Provide the (X, Y) coordinate of the cell's center where the given text is located.  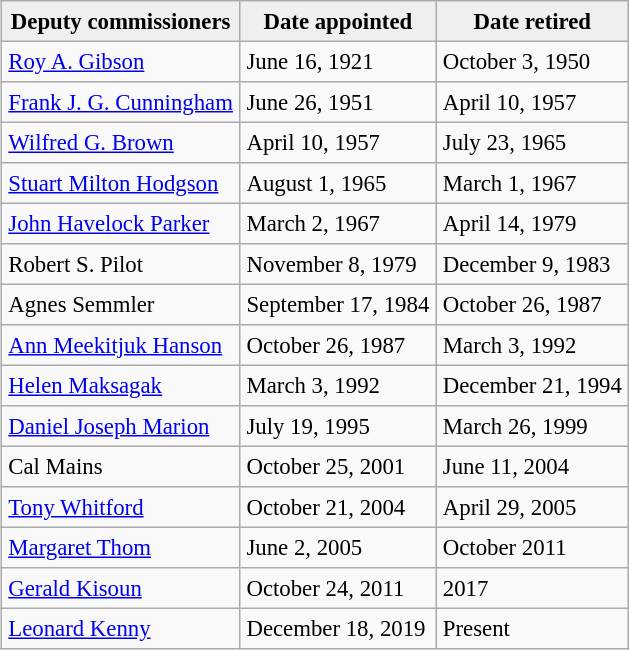
Present (532, 628)
Date appointed (338, 21)
March 2, 1967 (338, 223)
2017 (532, 588)
Leonard Kenny (121, 628)
June 26, 1951 (338, 102)
Roy A. Gibson (121, 61)
April 29, 2005 (532, 507)
Cal Mains (121, 466)
March 1, 1967 (532, 183)
June 16, 1921 (338, 61)
Date retired (532, 21)
Stuart Milton Hodgson (121, 183)
Margaret Thom (121, 547)
November 8, 1979 (338, 264)
Wilfred G. Brown (121, 142)
Helen Maksagak (121, 385)
April 14, 1979 (532, 223)
June 11, 2004 (532, 466)
September 17, 1984 (338, 304)
Deputy commissioners (121, 21)
August 1, 1965 (338, 183)
October 25, 2001 (338, 466)
October 21, 2004 (338, 507)
Gerald Kisoun (121, 588)
Frank J. G. Cunningham (121, 102)
March 26, 1999 (532, 426)
December 21, 1994 (532, 385)
October 2011 (532, 547)
October 3, 1950 (532, 61)
Tony Whitford (121, 507)
December 9, 1983 (532, 264)
June 2, 2005 (338, 547)
December 18, 2019 (338, 628)
Agnes Semmler (121, 304)
July 23, 1965 (532, 142)
John Havelock Parker (121, 223)
Daniel Joseph Marion (121, 426)
October 24, 2011 (338, 588)
July 19, 1995 (338, 426)
Ann Meekitjuk Hanson (121, 345)
Robert S. Pilot (121, 264)
